Output the (x, y) coordinate of the center of the cell containing the given text.  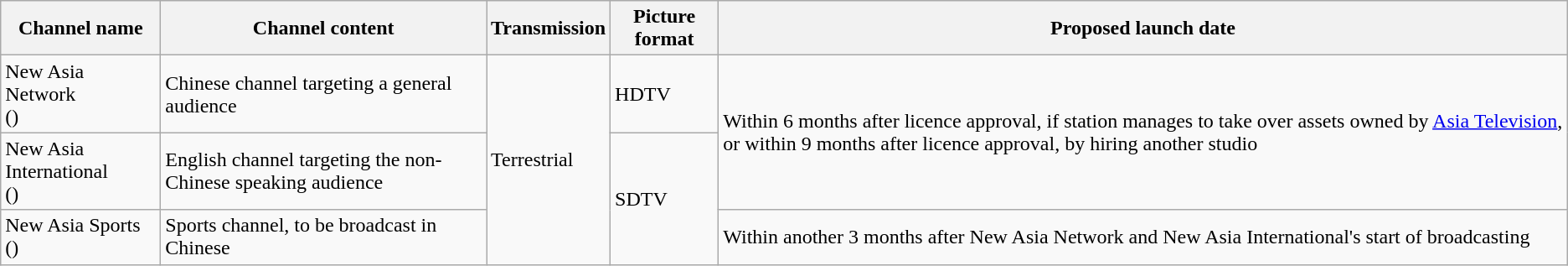
Terrestrial (549, 159)
Picture format (665, 29)
HDTV (665, 94)
New Asia Network() (80, 94)
SDTV (665, 198)
Channel content (323, 29)
Sports channel, to be broadcast in Chinese (323, 237)
Chinese channel targeting a general audience (323, 94)
Transmission (549, 29)
New Asia International() (80, 171)
Within another 3 months after New Asia Network and New Asia International's start of broadcasting (1142, 237)
New Asia Sports() (80, 237)
Proposed launch date (1142, 29)
English channel targeting the non-Chinese speaking audience (323, 171)
Channel name (80, 29)
